Determine the (x, y) coordinate at the center of the cell enclosing the given text.  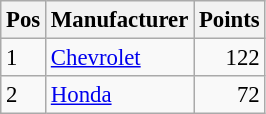
Manufacturer (120, 20)
122 (230, 58)
2 (24, 95)
Chevrolet (120, 58)
1 (24, 58)
Pos (24, 20)
Honda (120, 95)
Points (230, 20)
72 (230, 95)
